For the text-containing cell, return its midpoint in [x, y] coordinate format. 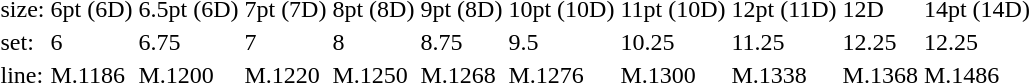
12.25 [880, 42]
7 [286, 42]
10.25 [673, 42]
8 [374, 42]
6 [92, 42]
8.75 [462, 42]
11.25 [784, 42]
6.75 [188, 42]
9.5 [562, 42]
